Scan for the cell matching the given text and deliver its [X, Y] coordinate at center. 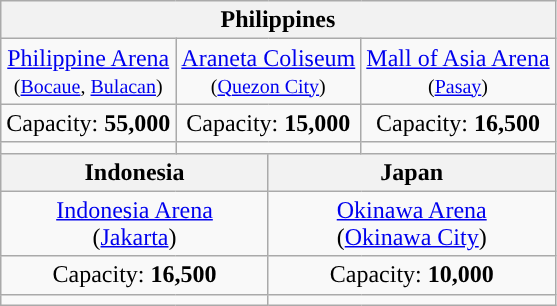
Capacity: 10,000 [412, 275]
Indonesia Arena(Jakarta) [135, 224]
Araneta Coliseum(Quezon City) [268, 72]
Philippines [278, 20]
Okinawa Arena(Okinawa City) [412, 224]
Capacity: 55,000 [88, 123]
Indonesia [135, 172]
Japan [412, 172]
Mall of Asia Arena(Pasay) [458, 72]
Capacity: 15,000 [268, 123]
Philippine Arena(Bocaue, Bulacan) [88, 72]
